Provide the [X, Y] coordinate of the cell's center where the given text is located.  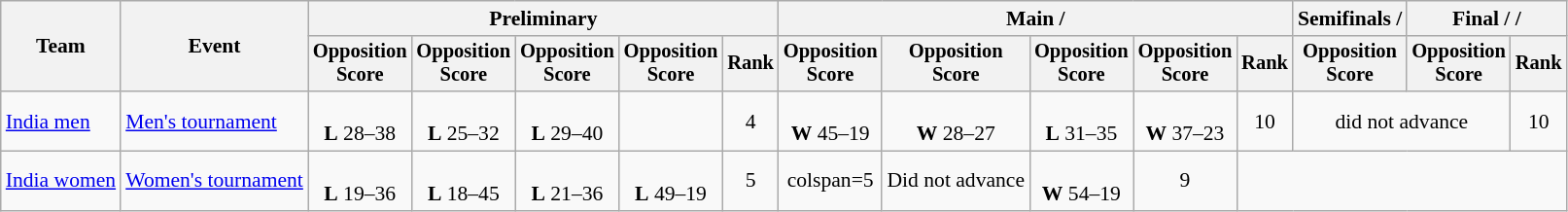
did not advance [1402, 121]
5 [750, 181]
L 29–40 [568, 121]
Main / [1036, 18]
colspan=5 [830, 181]
Did not advance [956, 181]
L 21–36 [568, 181]
W 45–19 [830, 121]
Team [60, 47]
L 28–38 [360, 121]
W 37–23 [1186, 121]
W 54–19 [1081, 181]
L 25–32 [463, 121]
Semifinals / [1349, 18]
Preliminary [543, 18]
9 [1186, 181]
W 28–27 [956, 121]
Final / / [1486, 18]
L 49–19 [671, 181]
India men [60, 121]
4 [750, 121]
L 19–36 [360, 181]
Event [214, 47]
L 18–45 [463, 181]
Men's tournament [214, 121]
India women [60, 181]
L 31–35 [1081, 121]
Women's tournament [214, 181]
